Return the (x, y) coordinate for the center point of the cell that contains the specified text.  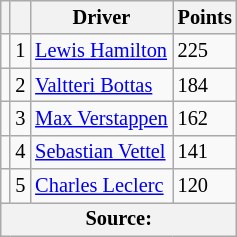
184 (205, 85)
4 (20, 152)
120 (205, 186)
Valtteri Bottas (101, 85)
141 (205, 152)
Charles Leclerc (101, 186)
Driver (101, 17)
3 (20, 118)
5 (20, 186)
2 (20, 85)
Max Verstappen (101, 118)
1 (20, 51)
Sebastian Vettel (101, 152)
Source: (119, 219)
225 (205, 51)
Points (205, 17)
162 (205, 118)
Lewis Hamilton (101, 51)
